From the cell containing the given text, extract its center point as (X, Y) coordinate. 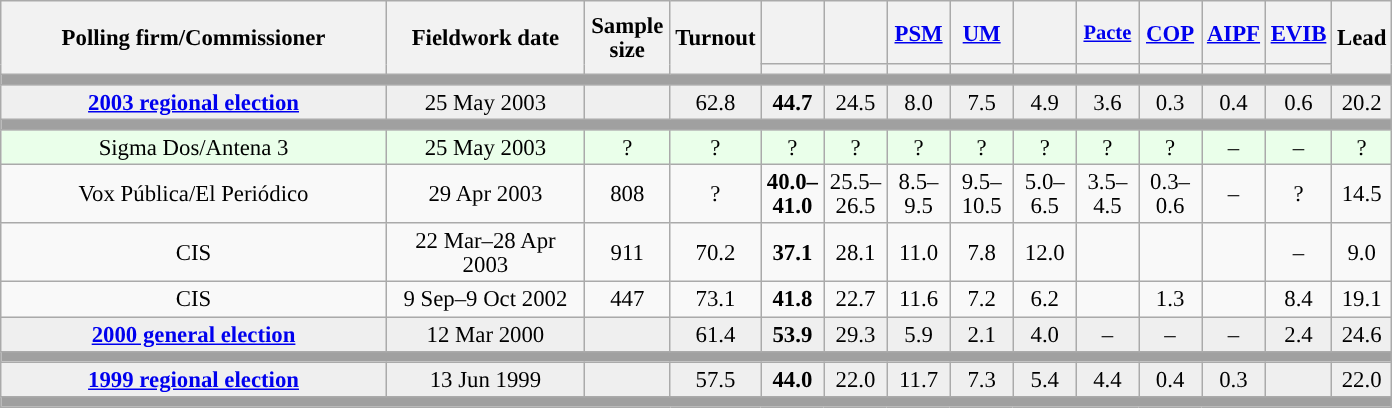
COP (1170, 32)
6.2 (1044, 300)
11.0 (918, 254)
AIPF (1234, 32)
911 (627, 254)
2.1 (982, 334)
7.3 (982, 380)
5.9 (918, 334)
Lead (1362, 38)
14.5 (1362, 194)
44.7 (792, 102)
20.2 (1362, 102)
8.5–9.5 (918, 194)
40.0–41.0 (792, 194)
24.6 (1362, 334)
Sample size (627, 38)
25.5–26.5 (856, 194)
7.8 (982, 254)
4.0 (1044, 334)
Sigma Dos/Antena 3 (194, 148)
Vox Pública/El Periódico (194, 194)
37.1 (792, 254)
2.4 (1298, 334)
0.3–0.6 (1170, 194)
12.0 (1044, 254)
Polling firm/Commissioner (194, 38)
5.0–6.5 (1044, 194)
8.0 (918, 102)
0.6 (1298, 102)
9 Sep–9 Oct 2002 (485, 300)
53.9 (792, 334)
11.6 (918, 300)
4.4 (1107, 380)
22 Mar–28 Apr 2003 (485, 254)
447 (627, 300)
2003 regional election (194, 102)
2000 general election (194, 334)
7.5 (982, 102)
11.7 (918, 380)
70.2 (716, 254)
19.1 (1362, 300)
PSM (918, 32)
1.3 (1170, 300)
9.0 (1362, 254)
4.9 (1044, 102)
29.3 (856, 334)
3.6 (1107, 102)
Turnout (716, 38)
3.5–4.5 (1107, 194)
41.8 (792, 300)
EVIB (1298, 32)
73.1 (716, 300)
29 Apr 2003 (485, 194)
Fieldwork date (485, 38)
9.5–10.5 (982, 194)
62.8 (716, 102)
24.5 (856, 102)
8.4 (1298, 300)
61.4 (716, 334)
13 Jun 1999 (485, 380)
Pacte (1107, 32)
44.0 (792, 380)
UM (982, 32)
28.1 (856, 254)
7.2 (982, 300)
57.5 (716, 380)
808 (627, 194)
12 Mar 2000 (485, 334)
22.7 (856, 300)
5.4 (1044, 380)
1999 regional election (194, 380)
